Locate the cell with the specified text and output its (X, Y) center coordinate. 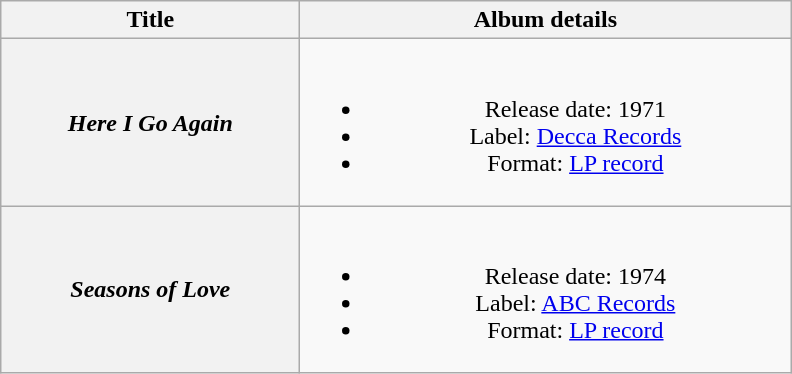
Release date: 1971Label: Decca RecordsFormat: LP record (546, 122)
Title (150, 20)
Here I Go Again (150, 122)
Release date: 1974Label: ABC RecordsFormat: LP record (546, 290)
Seasons of Love (150, 290)
Album details (546, 20)
